Provide the (x, y) coordinate of the cell's center where the given text is located.  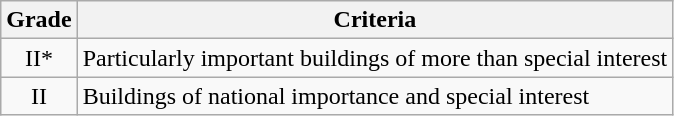
II* (39, 58)
Buildings of national importance and special interest (375, 96)
Criteria (375, 20)
Grade (39, 20)
II (39, 96)
Particularly important buildings of more than special interest (375, 58)
